Output the [X, Y] coordinate of the center of the cell containing the given text.  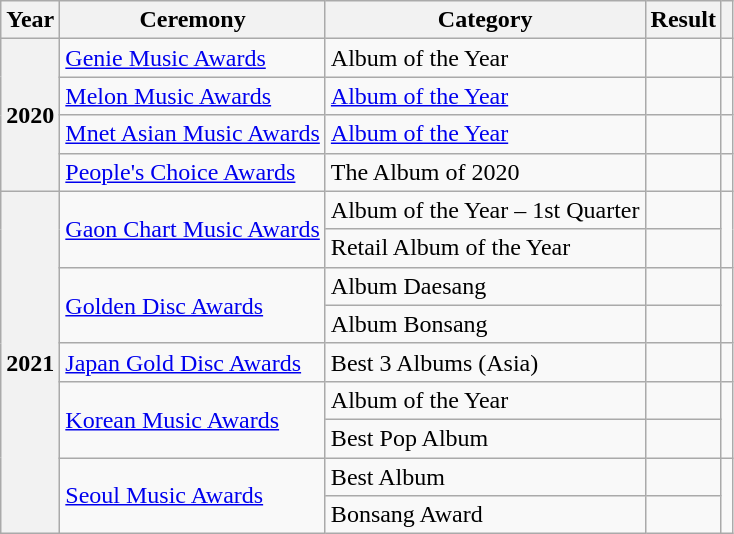
Mnet Asian Music Awards [193, 134]
Retail Album of the Year [485, 248]
Album Bonsang [485, 324]
Best 3 Albums (Asia) [485, 362]
Best Pop Album [485, 438]
Genie Music Awards [193, 58]
Korean Music Awards [193, 419]
Japan Gold Disc Awards [193, 362]
Album of the Year – 1st Quarter [485, 210]
Best Album [485, 477]
Result [683, 20]
2020 [30, 115]
People's Choice Awards [193, 172]
Year [30, 20]
Golden Disc Awards [193, 305]
Album Daesang [485, 286]
The Album of 2020 [485, 172]
Seoul Music Awards [193, 496]
Ceremony [193, 20]
Category [485, 20]
2021 [30, 362]
Gaon Chart Music Awards [193, 229]
Melon Music Awards [193, 96]
Bonsang Award [485, 515]
